Return [x, y] of the center of cell containing provided text 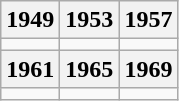
1969 [148, 69]
1957 [148, 20]
1953 [90, 20]
1965 [90, 69]
1949 [30, 20]
1961 [30, 69]
